Identify which cell holds the provided text, then report its [X, Y] central coordinate. 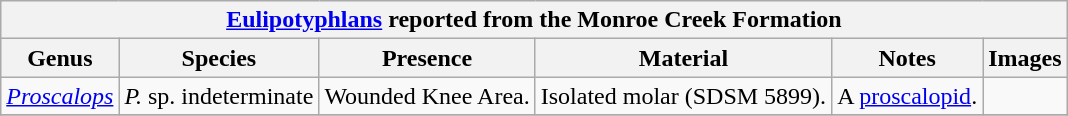
Genus [60, 58]
Isolated molar (SDSM 5899). [683, 96]
P. sp. indeterminate [219, 96]
Notes [908, 58]
Presence [427, 58]
Species [219, 58]
Proscalops [60, 96]
Images [1025, 58]
Material [683, 58]
Eulipotyphlans reported from the Monroe Creek Formation [534, 20]
Wounded Knee Area. [427, 96]
A proscalopid. [908, 96]
